Return [X, Y] of the center of cell containing provided text 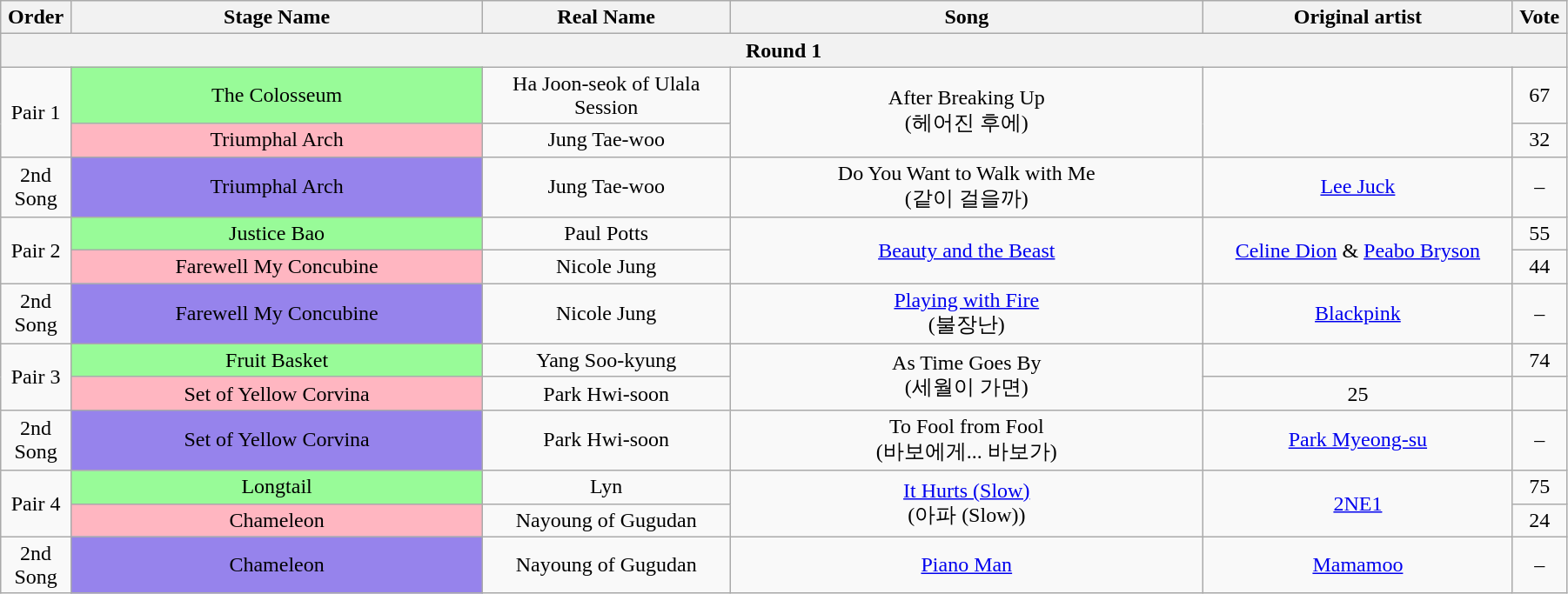
24 [1540, 520]
Stage Name [277, 17]
Original artist [1357, 17]
Piano Man [967, 565]
Lee Juck [1357, 187]
Celine Dion & Peabo Bryson [1357, 250]
75 [1540, 487]
Song [967, 17]
It Hurts (Slow)(아파 (Slow)) [967, 504]
55 [1540, 234]
44 [1540, 267]
Blackpink [1357, 314]
Longtail [277, 487]
Vote [1540, 17]
Park Myeong-su [1357, 440]
Justice Bao [277, 234]
Ha Joon-seok of Ulala Session [606, 96]
2NE1 [1357, 504]
Round 1 [784, 50]
Pair 2 [37, 250]
Beauty and the Beast [967, 250]
Yang Soo-kyung [606, 360]
Pair 3 [37, 377]
Mamamoo [1357, 565]
67 [1540, 96]
The Colosseum [277, 96]
Order [37, 17]
74 [1540, 360]
After Breaking Up(헤어진 후에) [967, 111]
Playing with Fire(불장난) [967, 314]
Fruit Basket [277, 360]
32 [1540, 140]
Paul Potts [606, 234]
Pair 4 [37, 504]
Do You Want to Walk with Me(같이 걸을까) [967, 187]
25 [1357, 393]
Pair 1 [37, 111]
Real Name [606, 17]
Lyn [606, 487]
To Fool from Fool(바보에게... 바보가) [967, 440]
As Time Goes By(세월이 가면) [967, 377]
